Detect which cell encompasses the target text, then output its [x, y] center coordinate. 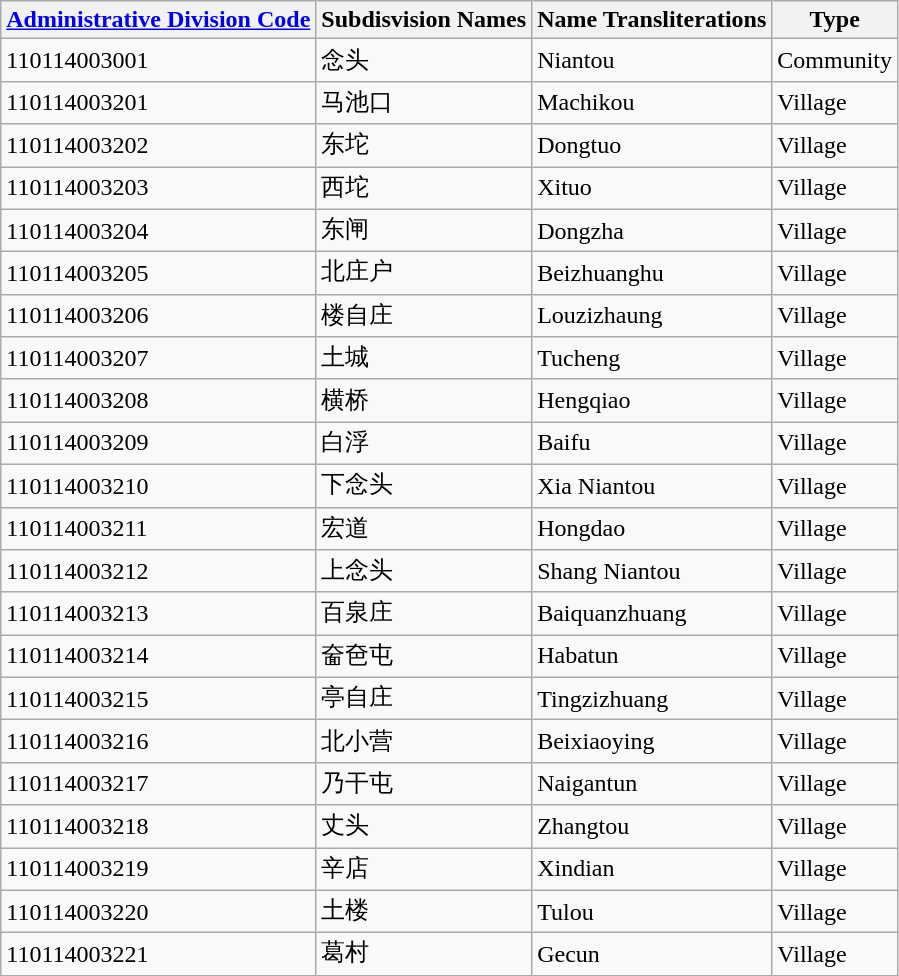
110114003219 [158, 870]
马池口 [424, 102]
横桥 [424, 400]
110114003202 [158, 146]
上念头 [424, 572]
Niantou [652, 60]
Dongzha [652, 230]
Tulou [652, 912]
110114003206 [158, 316]
110114003210 [158, 486]
Subdisvision Names [424, 20]
110114003218 [158, 826]
110114003221 [158, 954]
110114003204 [158, 230]
楼自庄 [424, 316]
110114003207 [158, 358]
乃干屯 [424, 784]
Baiquanzhuang [652, 614]
Tingzizhuang [652, 698]
北庄户 [424, 274]
Xituo [652, 188]
Baifu [652, 444]
白浮 [424, 444]
辛店 [424, 870]
Machikou [652, 102]
110114003205 [158, 274]
东闸 [424, 230]
Hengqiao [652, 400]
110114003214 [158, 656]
Habatun [652, 656]
110114003216 [158, 742]
Zhangtou [652, 826]
丈头 [424, 826]
亭自庄 [424, 698]
110114003220 [158, 912]
Community [835, 60]
北小营 [424, 742]
奤夿屯 [424, 656]
百泉庄 [424, 614]
土城 [424, 358]
110114003001 [158, 60]
宏道 [424, 528]
念头 [424, 60]
110114003201 [158, 102]
Xia Niantou [652, 486]
Shang Niantou [652, 572]
Tucheng [652, 358]
110114003212 [158, 572]
Naigantun [652, 784]
Beizhuanghu [652, 274]
Hongdao [652, 528]
土楼 [424, 912]
110114003208 [158, 400]
110114003213 [158, 614]
东坨 [424, 146]
110114003211 [158, 528]
110114003209 [158, 444]
Name Transliterations [652, 20]
葛村 [424, 954]
Gecun [652, 954]
110114003217 [158, 784]
Beixiaoying [652, 742]
110114003215 [158, 698]
110114003203 [158, 188]
Xindian [652, 870]
西坨 [424, 188]
Administrative Division Code [158, 20]
下念头 [424, 486]
Louzizhaung [652, 316]
Type [835, 20]
Dongtuo [652, 146]
